For the text-containing cell, return its midpoint in (X, Y) coordinate format. 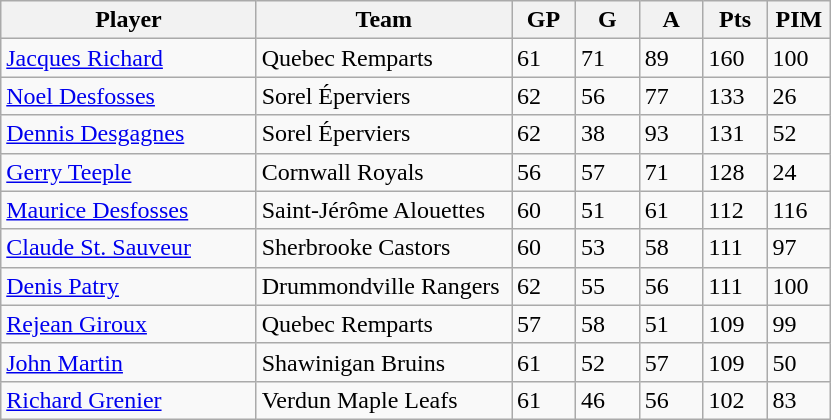
116 (799, 210)
Shawinigan Bruins (384, 362)
102 (735, 400)
Richard Grenier (128, 400)
112 (735, 210)
83 (799, 400)
53 (607, 248)
Team (384, 20)
Noel Desfosses (128, 96)
Cornwall Royals (384, 172)
Player (128, 20)
G (607, 20)
38 (607, 134)
Drummondville Rangers (384, 286)
50 (799, 362)
Dennis Desgagnes (128, 134)
97 (799, 248)
Claude St. Sauveur (128, 248)
GP (544, 20)
Gerry Teeple (128, 172)
Maurice Desfosses (128, 210)
99 (799, 324)
26 (799, 96)
55 (607, 286)
PIM (799, 20)
133 (735, 96)
A (671, 20)
160 (735, 58)
Verdun Maple Leafs (384, 400)
Rejean Giroux (128, 324)
Pts (735, 20)
131 (735, 134)
93 (671, 134)
24 (799, 172)
Jacques Richard (128, 58)
89 (671, 58)
77 (671, 96)
John Martin (128, 362)
Denis Patry (128, 286)
Sherbrooke Castors (384, 248)
Saint-Jérôme Alouettes (384, 210)
46 (607, 400)
128 (735, 172)
